Search for the cell housing the specified text and yield its [X, Y] center coordinate. 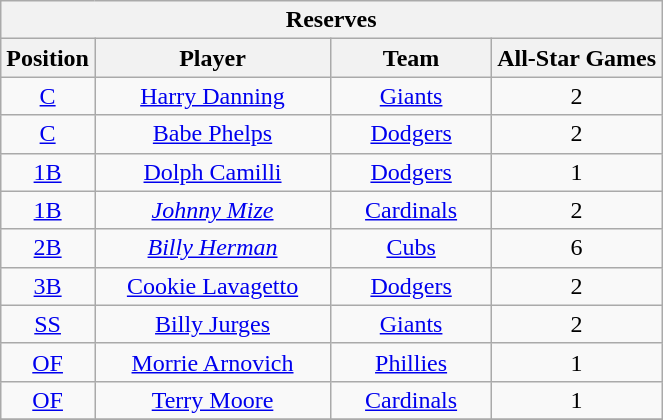
Cookie Lavagetto [212, 286]
Billy Herman [212, 248]
Babe Phelps [212, 134]
Harry Danning [212, 96]
Morrie Arnovich [212, 362]
All-Star Games [577, 58]
6 [577, 248]
Team [412, 58]
Phillies [412, 362]
Johnny Mize [212, 210]
Cubs [412, 248]
Player [212, 58]
Reserves [332, 20]
Dolph Camilli [212, 172]
Position [48, 58]
3B [48, 286]
SS [48, 324]
Billy Jurges [212, 324]
2B [48, 248]
Terry Moore [212, 400]
